Find where the given text appears and provide that cell's center as (X, Y) coordinate. 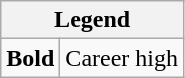
Career high (122, 58)
Legend (92, 20)
Bold (30, 58)
